Locate the cell with the specified text and output its [X, Y] center coordinate. 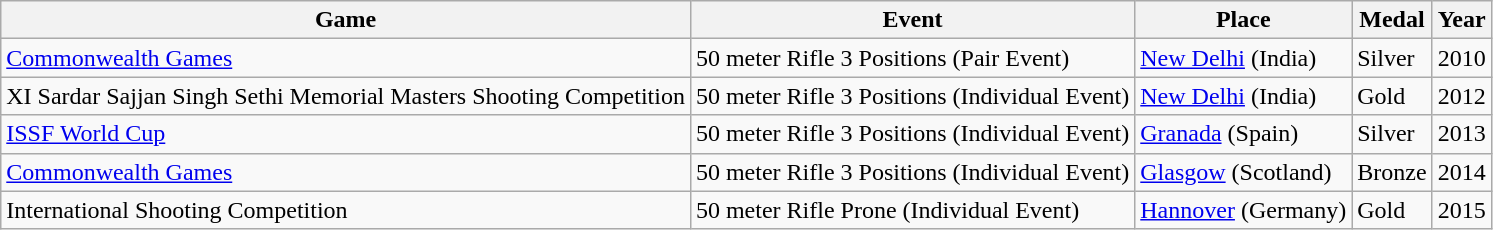
Medal [1392, 20]
Granada (Spain) [1244, 134]
Glasgow (Scotland) [1244, 172]
Event [912, 20]
Place [1244, 20]
2010 [1462, 58]
50 meter Rifle 3 Positions (Pair Event) [912, 58]
2012 [1462, 96]
2013 [1462, 134]
Year [1462, 20]
2015 [1462, 210]
2014 [1462, 172]
Bronze [1392, 172]
International Shooting Competition [346, 210]
Game [346, 20]
Hannover (Germany) [1244, 210]
ISSF World Cup [346, 134]
XI Sardar Sajjan Singh Sethi Memorial Masters Shooting Competition [346, 96]
50 meter Rifle Prone (Individual Event) [912, 210]
